Return the [X, Y] coordinate for the center point of the cell that contains the specified text.  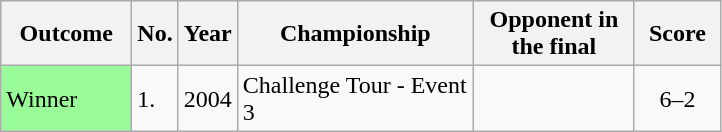
Score [677, 34]
Winner [66, 98]
Year [208, 34]
6–2 [677, 98]
No. [155, 34]
Challenge Tour - Event 3 [355, 98]
2004 [208, 98]
Outcome [66, 34]
Opponent in the final [554, 34]
1. [155, 98]
Championship [355, 34]
